Search for the cell housing the specified text and yield its [x, y] center coordinate. 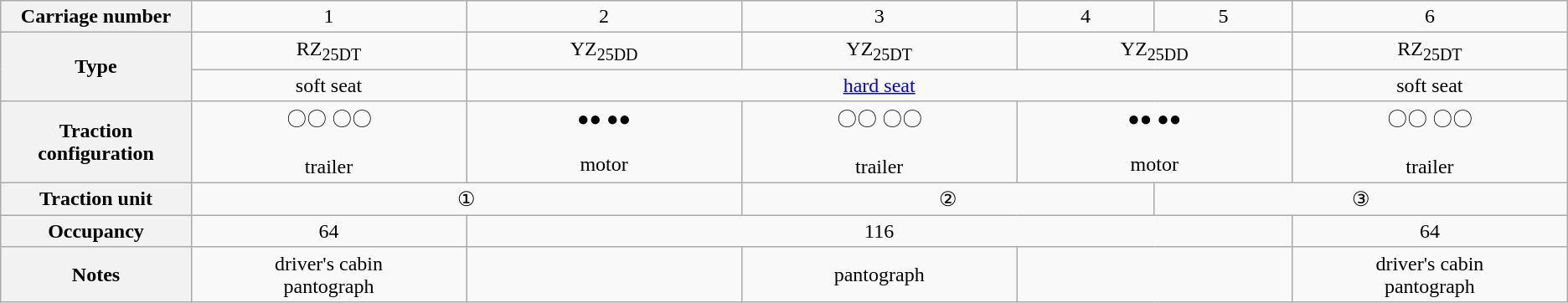
116 [879, 231]
Carriage number [95, 17]
Traction unit [95, 199]
Traction configuration [95, 142]
② [948, 199]
4 [1086, 17]
5 [1223, 17]
YZ25DT [879, 51]
③ [1360, 199]
pantograph [879, 275]
Notes [95, 275]
Type [95, 67]
hard seat [879, 85]
2 [605, 17]
3 [879, 17]
Occupancy [95, 231]
1 [328, 17]
6 [1431, 17]
① [466, 199]
